Provide the (x, y) coordinate of the cell's center where the given text is located.  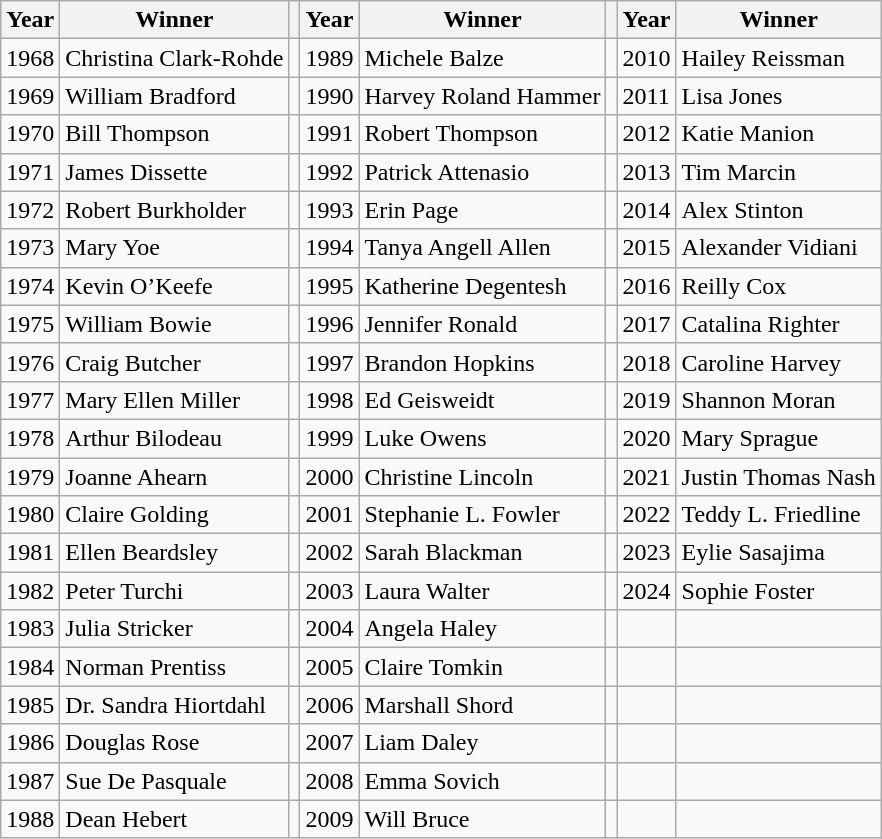
Claire Golding (174, 515)
1968 (30, 58)
William Bradford (174, 96)
Claire Tomkin (482, 667)
Patrick Attenasio (482, 172)
1981 (30, 553)
2010 (646, 58)
2006 (330, 705)
2012 (646, 134)
Ed Geisweidt (482, 400)
1979 (30, 477)
Douglas Rose (174, 743)
Arthur Bilodeau (174, 438)
Jennifer Ronald (482, 324)
2000 (330, 477)
1973 (30, 248)
2024 (646, 591)
2023 (646, 553)
Bill Thompson (174, 134)
1998 (330, 400)
2007 (330, 743)
Peter Turchi (174, 591)
1975 (30, 324)
Alex Stinton (778, 210)
Mary Sprague (778, 438)
Eylie Sasajima (778, 553)
Marshall Shord (482, 705)
1987 (30, 781)
1991 (330, 134)
1988 (30, 819)
Reilly Cox (778, 286)
1995 (330, 286)
Stephanie L. Fowler (482, 515)
1969 (30, 96)
2013 (646, 172)
Caroline Harvey (778, 362)
Harvey Roland Hammer (482, 96)
1971 (30, 172)
Robert Burkholder (174, 210)
2009 (330, 819)
Michele Balze (482, 58)
Sarah Blackman (482, 553)
William Bowie (174, 324)
2008 (330, 781)
Liam Daley (482, 743)
Norman Prentiss (174, 667)
Mary Ellen Miller (174, 400)
Teddy L. Friedline (778, 515)
Justin Thomas Nash (778, 477)
2002 (330, 553)
Julia Stricker (174, 629)
Ellen Beardsley (174, 553)
Sue De Pasquale (174, 781)
Katherine Degentesh (482, 286)
2016 (646, 286)
Kevin O’Keefe (174, 286)
Dr. Sandra Hiortdahl (174, 705)
2018 (646, 362)
2017 (646, 324)
1983 (30, 629)
2005 (330, 667)
2022 (646, 515)
1994 (330, 248)
Emma Sovich (482, 781)
Katie Manion (778, 134)
1993 (330, 210)
2015 (646, 248)
Laura Walter (482, 591)
2001 (330, 515)
1976 (30, 362)
Robert Thompson (482, 134)
2019 (646, 400)
1984 (30, 667)
Tim Marcin (778, 172)
2014 (646, 210)
Brandon Hopkins (482, 362)
Alexander Vidiani (778, 248)
1986 (30, 743)
Luke Owens (482, 438)
1978 (30, 438)
1972 (30, 210)
1982 (30, 591)
2004 (330, 629)
Tanya Angell Allen (482, 248)
1992 (330, 172)
James Dissette (174, 172)
1989 (330, 58)
Shannon Moran (778, 400)
Dean Hebert (174, 819)
2021 (646, 477)
Erin Page (482, 210)
1990 (330, 96)
1985 (30, 705)
1980 (30, 515)
Christine Lincoln (482, 477)
Joanne Ahearn (174, 477)
1996 (330, 324)
Mary Yoe (174, 248)
Craig Butcher (174, 362)
1999 (330, 438)
Hailey Reissman (778, 58)
2020 (646, 438)
1977 (30, 400)
2003 (330, 591)
2011 (646, 96)
Angela Haley (482, 629)
Lisa Jones (778, 96)
1970 (30, 134)
Sophie Foster (778, 591)
Christina Clark-Rohde (174, 58)
Will Bruce (482, 819)
Catalina Righter (778, 324)
1997 (330, 362)
1974 (30, 286)
